For the text-containing cell, return its midpoint in (X, Y) coordinate format. 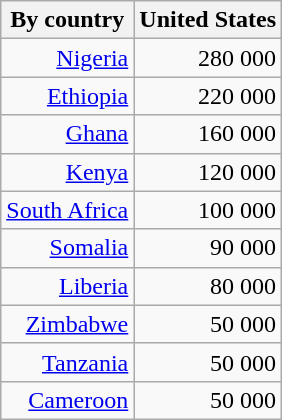
Liberia (68, 286)
Ethiopia (68, 96)
280 000 (208, 58)
220 000 (208, 96)
By country (68, 20)
United States (208, 20)
Tanzania (68, 362)
90 000 (208, 248)
Somalia (68, 248)
120 000 (208, 172)
160 000 (208, 134)
Zimbabwe (68, 324)
Nigeria (68, 58)
Ghana (68, 134)
South Africa (68, 210)
80 000 (208, 286)
Kenya (68, 172)
Cameroon (68, 400)
100 000 (208, 210)
